For the text-containing cell, return its midpoint in (x, y) coordinate format. 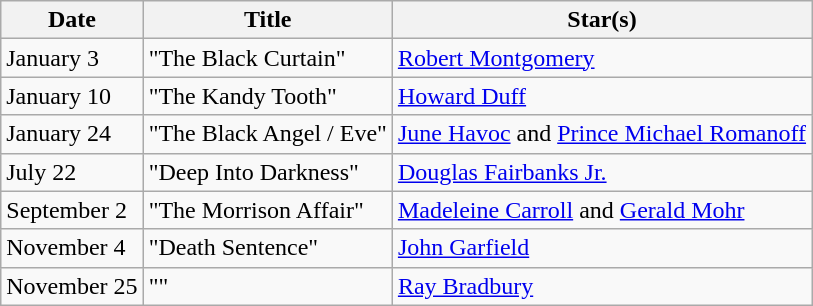
Star(s) (602, 20)
Douglas Fairbanks Jr. (602, 172)
July 22 (72, 172)
"The Kandy Tooth" (268, 96)
January 24 (72, 134)
Madeleine Carroll and Gerald Mohr (602, 210)
November 4 (72, 248)
"The Black Curtain" (268, 58)
Robert Montgomery (602, 58)
Ray Bradbury (602, 286)
Howard Duff (602, 96)
January 3 (72, 58)
Date (72, 20)
November 25 (72, 286)
Title (268, 20)
John Garfield (602, 248)
"Death Sentence" (268, 248)
"Deep Into Darkness" (268, 172)
June Havoc and Prince Michael Romanoff (602, 134)
"The Morrison Affair" (268, 210)
September 2 (72, 210)
"" (268, 286)
"The Black Angel / Eve" (268, 134)
January 10 (72, 96)
